Scan for the cell matching the given text and deliver its [x, y] coordinate at center. 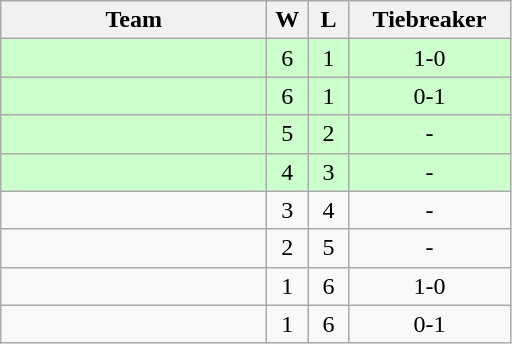
Team [134, 20]
W [288, 20]
Tiebreaker [430, 20]
L [328, 20]
